Scan for the cell matching the given text and deliver its [X, Y] coordinate at center. 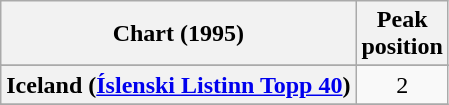
2 [402, 85]
Chart (1995) [178, 34]
Iceland (Íslenski Listinn Topp 40) [178, 85]
Peakposition [402, 34]
